For the text-containing cell, return its midpoint in (X, Y) coordinate format. 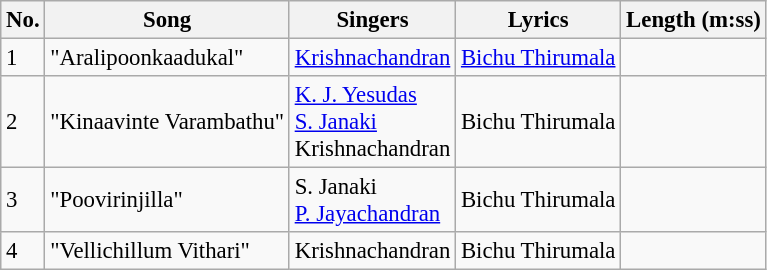
4 (23, 251)
Song (167, 20)
Lyrics (538, 20)
1 (23, 58)
S. JanakiP. Jayachandran (372, 200)
No. (23, 20)
"Kinaavinte Varambathu" (167, 122)
2 (23, 122)
"Aralipoonkaadukal" (167, 58)
K. J. YesudasS. JanakiKrishnachandran (372, 122)
Length (m:ss) (694, 20)
"Vellichillum Vithari" (167, 251)
Singers (372, 20)
"Poovirinjilla" (167, 200)
3 (23, 200)
